Return the [x, y] coordinate for the center point of the cell that contains the specified text.  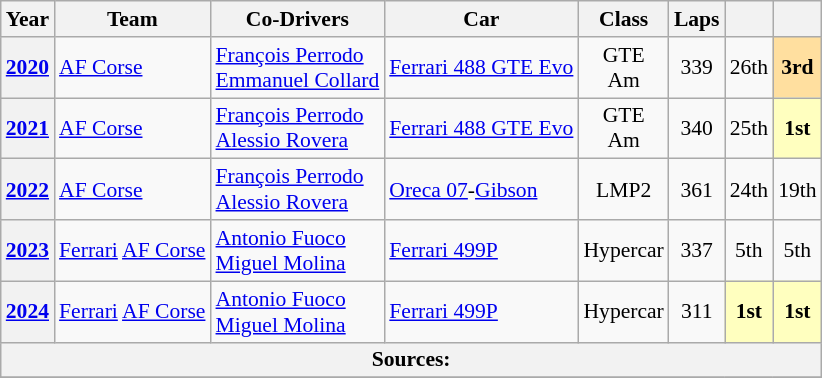
2022 [28, 190]
361 [697, 190]
Co-Drivers [297, 19]
339 [697, 68]
LMP2 [623, 190]
25th [750, 128]
Team [132, 19]
Laps [697, 19]
24th [750, 190]
311 [697, 312]
2024 [28, 312]
340 [697, 128]
Class [623, 19]
337 [697, 250]
19th [798, 190]
Car [481, 19]
2020 [28, 68]
François Perrodo Emmanuel Collard [297, 68]
Oreca 07-Gibson [481, 190]
26th [750, 68]
3rd [798, 68]
2023 [28, 250]
Sources: [412, 360]
Year [28, 19]
2021 [28, 128]
